For the text-containing cell, return its midpoint in [x, y] coordinate format. 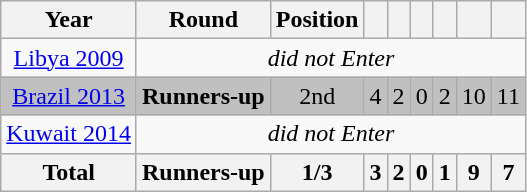
9 [474, 172]
Year [69, 20]
1 [444, 172]
3 [376, 172]
Position [317, 20]
2nd [317, 96]
Kuwait 2014 [69, 134]
Libya 2009 [69, 58]
1/3 [317, 172]
Total [69, 172]
Brazil 2013 [69, 96]
11 [508, 96]
7 [508, 172]
4 [376, 96]
10 [474, 96]
Round [203, 20]
